Provide the (X, Y) coordinate of the cell's center where the given text is located.  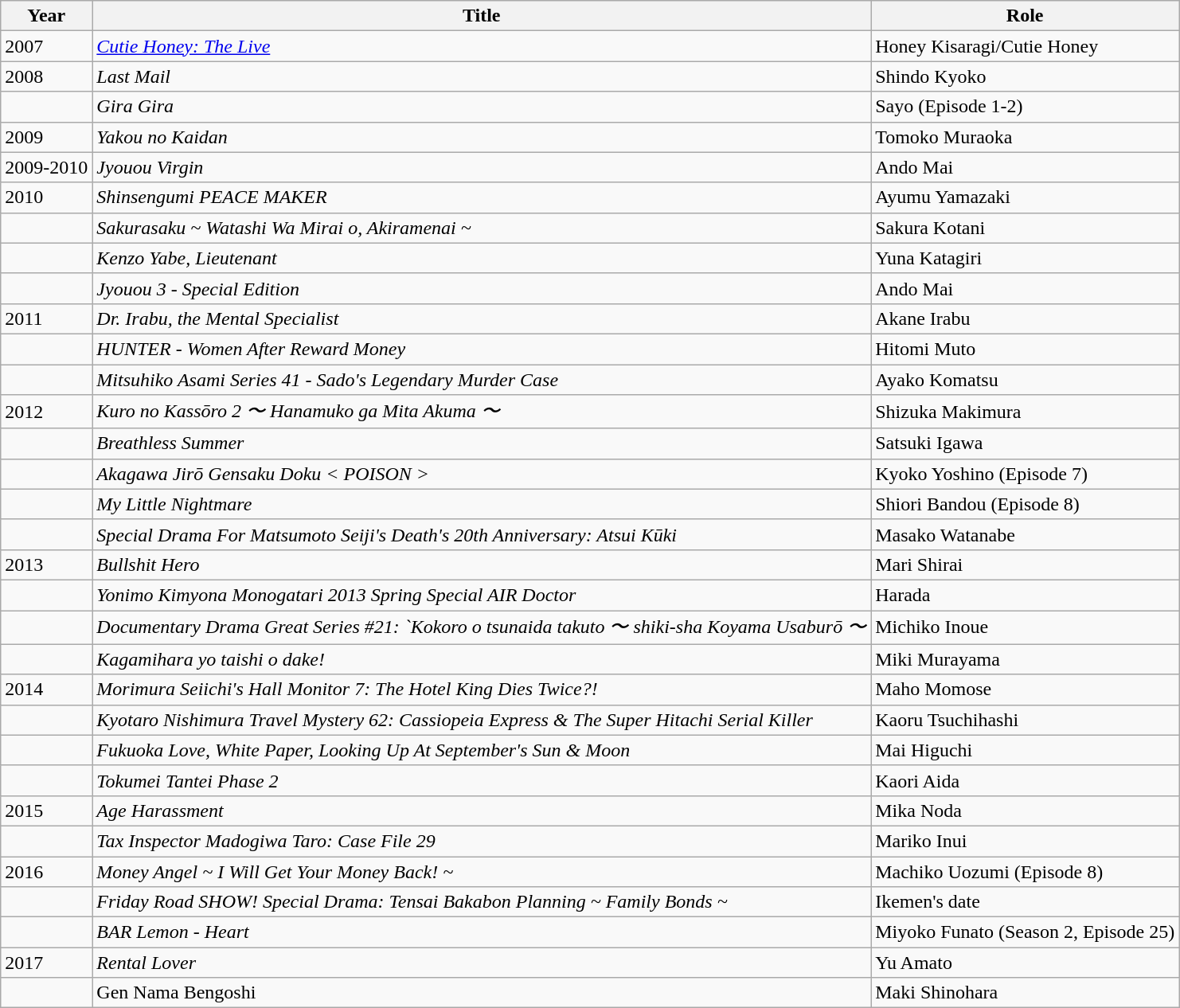
Sakura Kotani (1026, 228)
Machiko Uozumi (Episode 8) (1026, 872)
Kyotaro Nishimura Travel Mystery 62: Cassiopeia Express & The Super Hitachi Serial Killer (482, 720)
Morimura Seiichi's Hall Monitor 7: The Hotel King Dies Twice?! (482, 690)
Shindo Kyoko (1026, 76)
Miki Murayama (1026, 659)
Mai Higuchi (1026, 750)
Mari Shirai (1026, 565)
Shiori Bandou (Episode 8) (1026, 504)
Kyoko Yoshino (Episode 7) (1026, 474)
Masako Watanabe (1026, 534)
Dr. Irabu, the Mental Specialist (482, 318)
Special Drama For Matsumoto Seiji's Death's 20th Anniversary: Atsui Kūki (482, 534)
Gira Gira (482, 107)
Maki Shinohara (1026, 993)
Kaoru Tsuchihashi (1026, 720)
Fukuoka Love, White Paper, Looking Up At September's Sun & Moon (482, 750)
Ayako Komatsu (1026, 380)
Hitomi Muto (1026, 349)
Akagawa Jirō Gensaku Doku < POISON > (482, 474)
Yonimo Kimyona Monogatari 2013 Spring Special AIR Doctor (482, 595)
Bullshit Hero (482, 565)
Miyoko Funato (Season 2, Episode 25) (1026, 932)
Maho Momose (1026, 690)
2015 (46, 811)
Kenzo Yabe, Lieutenant (482, 258)
Tax Inspector Madogiwa Taro: Case File 29 (482, 841)
BAR Lemon - Heart (482, 932)
Jyouou Virgin (482, 167)
Yu Amato (1026, 963)
Money Angel ~ I Will Get Your Money Back! ~ (482, 872)
Title (482, 16)
2007 (46, 46)
2016 (46, 872)
Yakou no Kaidan (482, 137)
2017 (46, 963)
My Little Nightmare (482, 504)
HUNTER - Women After Reward Money (482, 349)
Mariko Inui (1026, 841)
Last Mail (482, 76)
Kagamihara yo taishi o dake! (482, 659)
Ikemen's date (1026, 902)
Jyouou 3 - Special Edition (482, 288)
Documentary Drama Great Series #21: `Kokoro o tsunaida takuto 〜 shiki-sha Koyama Usaburō 〜 (482, 627)
Satsuki Igawa (1026, 443)
2009 (46, 137)
Ayumu Yamazaki (1026, 197)
Michiko Inoue (1026, 627)
Sakurasaku ~ Watashi Wa Mirai o, Akiramenai ~ (482, 228)
2012 (46, 412)
2008 (46, 76)
Role (1026, 16)
Friday Road SHOW! Special Drama: Tensai Bakabon Planning ~ Family Bonds ~ (482, 902)
Shinsengumi PEACE MAKER (482, 197)
Shizuka Makimura (1026, 412)
Rental Lover (482, 963)
2009-2010 (46, 167)
Year (46, 16)
Breathless Summer (482, 443)
2010 (46, 197)
Yuna Katagiri (1026, 258)
Honey Kisaragi/Cutie Honey (1026, 46)
Mika Noda (1026, 811)
2014 (46, 690)
Harada (1026, 595)
Cutie Honey: The Live (482, 46)
2013 (46, 565)
Mitsuhiko Asami Series 41 - Sado's Legendary Murder Case (482, 380)
Akane Irabu (1026, 318)
Kuro no Kassōro 2 〜 Hanamuko ga Mita Akuma 〜 (482, 412)
Gen Nama Bengoshi (482, 993)
2011 (46, 318)
Age Harassment (482, 811)
Tokumei Tantei Phase 2 (482, 780)
Kaori Aida (1026, 780)
Tomoko Muraoka (1026, 137)
Sayo (Episode 1-2) (1026, 107)
